Pinpoint the cell where the given text exists, returning its [X, Y] midpoint coordinate. 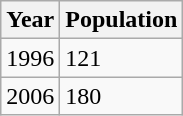
2006 [30, 96]
Population [122, 20]
1996 [30, 58]
121 [122, 58]
180 [122, 96]
Year [30, 20]
